Determine the (X, Y) coordinate at the center of the cell enclosing the given text.  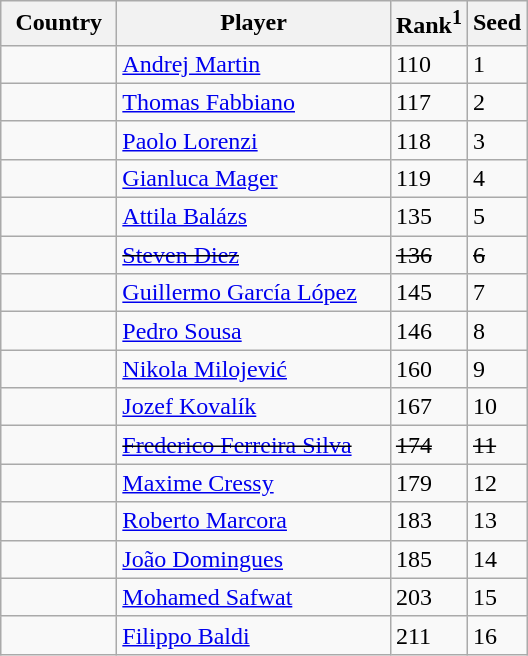
Attila Balázs (254, 217)
136 (428, 255)
Rank1 (428, 24)
145 (428, 293)
Andrej Martin (254, 64)
Guillermo García López (254, 293)
13 (496, 521)
9 (496, 369)
Maxime Cressy (254, 483)
179 (428, 483)
Filippo Baldi (254, 635)
14 (496, 559)
2 (496, 102)
João Domingues (254, 559)
Steven Diez (254, 255)
Gianluca Mager (254, 178)
1 (496, 64)
5 (496, 217)
118 (428, 140)
8 (496, 331)
Thomas Fabbiano (254, 102)
10 (496, 407)
Roberto Marcora (254, 521)
110 (428, 64)
167 (428, 407)
146 (428, 331)
183 (428, 521)
15 (496, 597)
185 (428, 559)
7 (496, 293)
Nikola Milojević (254, 369)
Mohamed Safwat (254, 597)
12 (496, 483)
4 (496, 178)
117 (428, 102)
119 (428, 178)
Country (59, 24)
Pedro Sousa (254, 331)
Frederico Ferreira Silva (254, 445)
Player (254, 24)
135 (428, 217)
Jozef Kovalík (254, 407)
211 (428, 635)
203 (428, 597)
16 (496, 635)
Seed (496, 24)
3 (496, 140)
160 (428, 369)
6 (496, 255)
11 (496, 445)
174 (428, 445)
Paolo Lorenzi (254, 140)
